For the text-containing cell, return its midpoint in (X, Y) coordinate format. 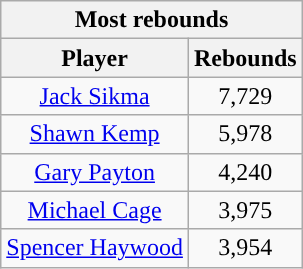
5,978 (245, 134)
Player (95, 58)
Most rebounds (152, 20)
Jack Sikma (95, 96)
3,975 (245, 210)
Spencer Haywood (95, 248)
Michael Cage (95, 210)
Shawn Kemp (95, 134)
4,240 (245, 172)
7,729 (245, 96)
Gary Payton (95, 172)
Rebounds (245, 58)
3,954 (245, 248)
